Identify which cell holds the provided text, then report its (X, Y) central coordinate. 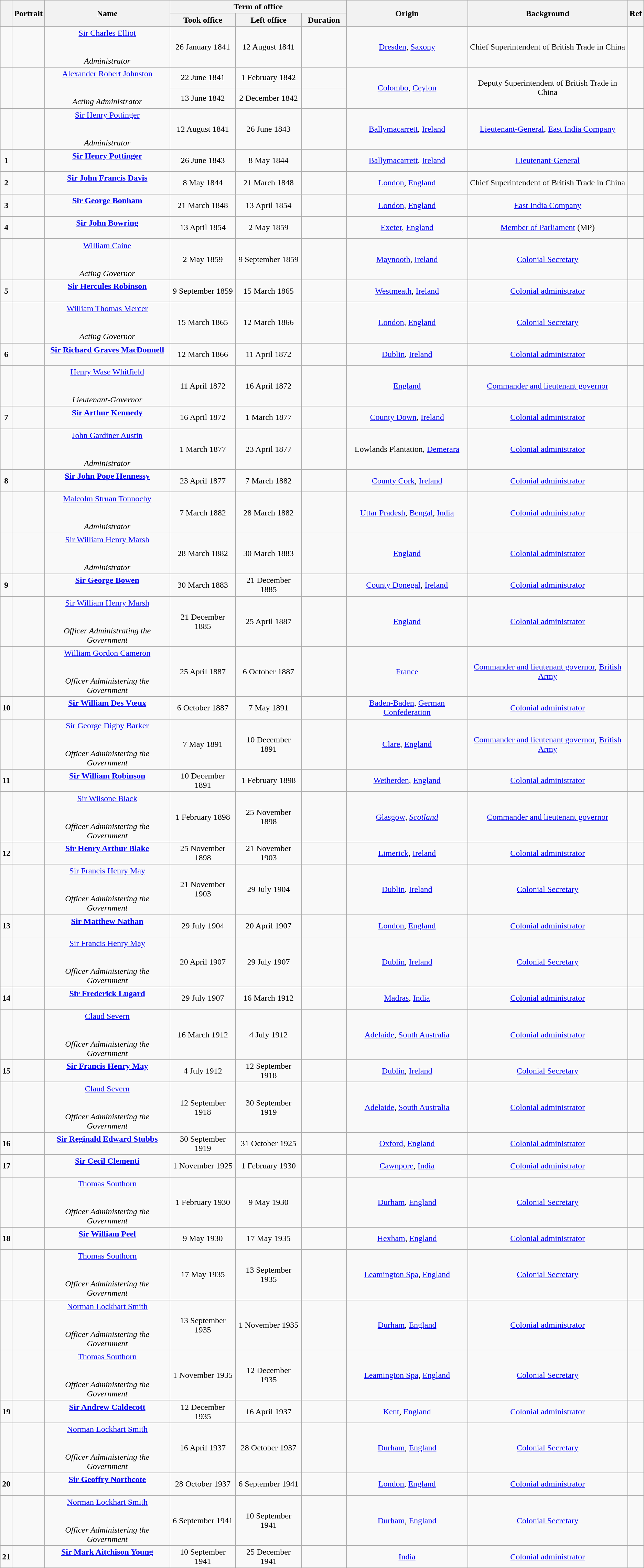
7 (6, 417)
William Gordon CameronOfficer Administering the Government (107, 672)
Name (107, 13)
1 February 1842 (268, 78)
Hexham, England (407, 1239)
East India Company (548, 205)
Sir Charles ElliotAdministrator (107, 47)
2 December 1842 (268, 98)
India (407, 1557)
Henry Wase WhitfieldLieutenant-Governor (107, 386)
22 June 1841 (203, 78)
Sir William Des Vœux (107, 708)
Madras, India (407, 999)
Maynooth, Ireland (407, 259)
Sir John Francis Davis (107, 183)
Sir George Digby BarkerOfficer Administering the Government (107, 744)
1 (6, 160)
Sir Frederick Lugard (107, 999)
18 (6, 1239)
Wetherden, England (407, 781)
France (407, 672)
Sir George Bonham (107, 205)
Origin (407, 13)
13 June 1842 (203, 98)
Left office (268, 20)
2 (6, 183)
Sir William Henry MarshAdministrator (107, 554)
County Donegal, Ireland (407, 585)
Sir Reginald Edward Stubbs (107, 1144)
Sir Henry Pottinger Administrator (107, 129)
8 (6, 481)
Sir William Henry MarshOfficer Administrating the Government (107, 621)
Kent, England (407, 1411)
Lowlands Plantation, Demerara (407, 449)
Sir Richard Graves MacDonnell (107, 354)
13 (6, 926)
12 (6, 853)
Clare, England (407, 744)
3 (6, 205)
Sir John Bowring (107, 228)
Duration (324, 20)
Malcolm Struan TonnochyAdministrator (107, 512)
6 (6, 354)
Sir Geoffry Northcote (107, 1484)
Sir Mark Aitchison Young (107, 1557)
25 December 1941 (268, 1557)
Sir Arthur Kennedy (107, 417)
9 (6, 585)
Uttar Pradesh, Bengal, India (407, 512)
Sir Andrew Caldecott (107, 1411)
20 (6, 1484)
County Down, Ireland (407, 417)
19 (6, 1411)
Baden-Baden, German Confederation (407, 708)
Sir Cecil Clementi (107, 1166)
Deputy Superintendent of British Trade in China (548, 88)
Sir George Bowen (107, 585)
John Gardiner AustinAdministrator (107, 449)
County Cork, Ireland (407, 481)
Alexander Robert JohnstonActing Administrator (107, 88)
Portrait (29, 13)
Exeter, England (407, 228)
26 January 1841 (203, 47)
Sir William Robinson (107, 781)
11 (6, 781)
Ref (636, 13)
Took office (203, 20)
16 (6, 1144)
Lieutenant-General, East India Company (548, 129)
William Thomas MercerActing Governor (107, 323)
Cawnpore, India (407, 1166)
17 (6, 1166)
21 (6, 1557)
Westmeath, Ireland (407, 291)
Sir John Pope Hennessy (107, 481)
Dresden, Saxony (407, 47)
Sir Wilsone BlackOfficer Administering the Government (107, 817)
14 (6, 999)
10 (6, 708)
15 (6, 1071)
Sir Henry Arthur Blake (107, 853)
31 October 1925 (268, 1144)
1 November 1925 (203, 1166)
Limerick, Ireland (407, 853)
Sir William Peel (107, 1239)
Term of office (258, 7)
William CaineActing Governor (107, 259)
Sir Francis Henry May (107, 1071)
Sir Hercules Robinson (107, 291)
4 (6, 228)
Oxford, England (407, 1144)
Lieutenant-General (548, 160)
Colombo, Ceylon (407, 88)
Glasgow, Scotland (407, 817)
Member of Parliament (MP) (548, 228)
Background (548, 13)
Sir Henry Pottinger (107, 160)
Sir Matthew Nathan (107, 926)
5 (6, 291)
